From the cell containing the given text, extract its center point as [x, y] coordinate. 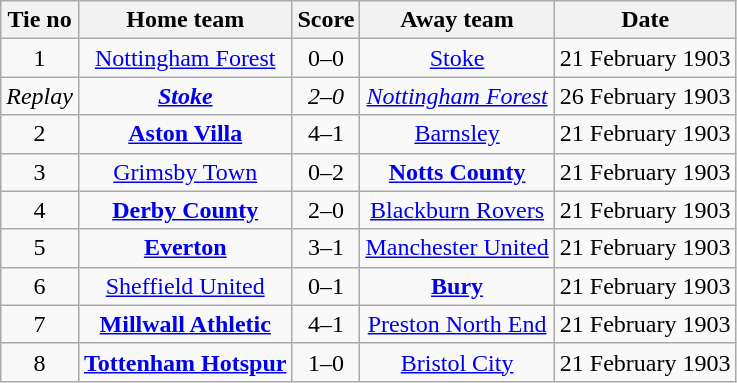
0–0 [326, 58]
8 [40, 362]
0–1 [326, 286]
Millwall Athletic [185, 324]
Grimsby Town [185, 172]
Tottenham Hotspur [185, 362]
Replay [40, 96]
Date [645, 20]
Score [326, 20]
1–0 [326, 362]
3–1 [326, 248]
5 [40, 248]
2 [40, 134]
Bury [457, 286]
Preston North End [457, 324]
Sheffield United [185, 286]
Notts County [457, 172]
Manchester United [457, 248]
7 [40, 324]
3 [40, 172]
Blackburn Rovers [457, 210]
1 [40, 58]
26 February 1903 [645, 96]
Tie no [40, 20]
0–2 [326, 172]
Bristol City [457, 362]
Barnsley [457, 134]
Everton [185, 248]
Aston Villa [185, 134]
Home team [185, 20]
4 [40, 210]
6 [40, 286]
Derby County [185, 210]
Away team [457, 20]
